For the text-containing cell, return its midpoint in [X, Y] coordinate format. 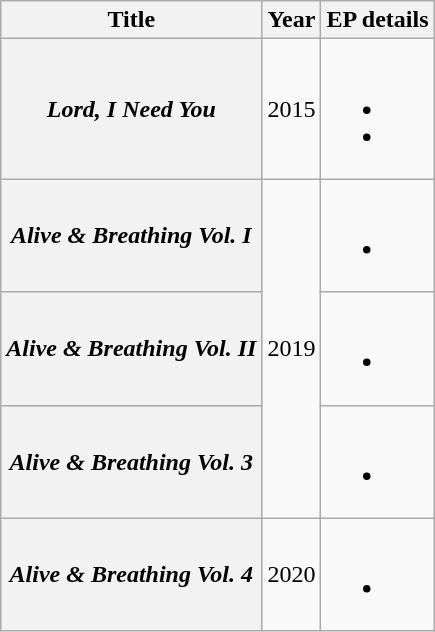
EP details [378, 20]
Alive & Breathing Vol. I [132, 236]
2019 [292, 348]
2020 [292, 574]
Title [132, 20]
Year [292, 20]
Alive & Breathing Vol. 4 [132, 574]
Lord, I Need You [132, 109]
Alive & Breathing Vol. 3 [132, 462]
2015 [292, 109]
Alive & Breathing Vol. II [132, 348]
